Return the [x, y] coordinate for the center point of the cell that contains the specified text.  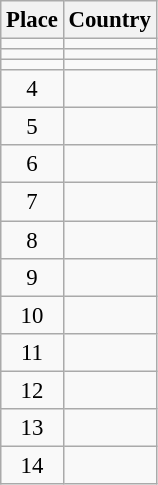
Place [32, 20]
5 [32, 127]
6 [32, 165]
4 [32, 89]
10 [32, 315]
Country [110, 20]
9 [32, 277]
8 [32, 240]
11 [32, 352]
13 [32, 428]
12 [32, 390]
7 [32, 202]
14 [32, 465]
